Find where the given text appears and provide that cell's center as (x, y) coordinate. 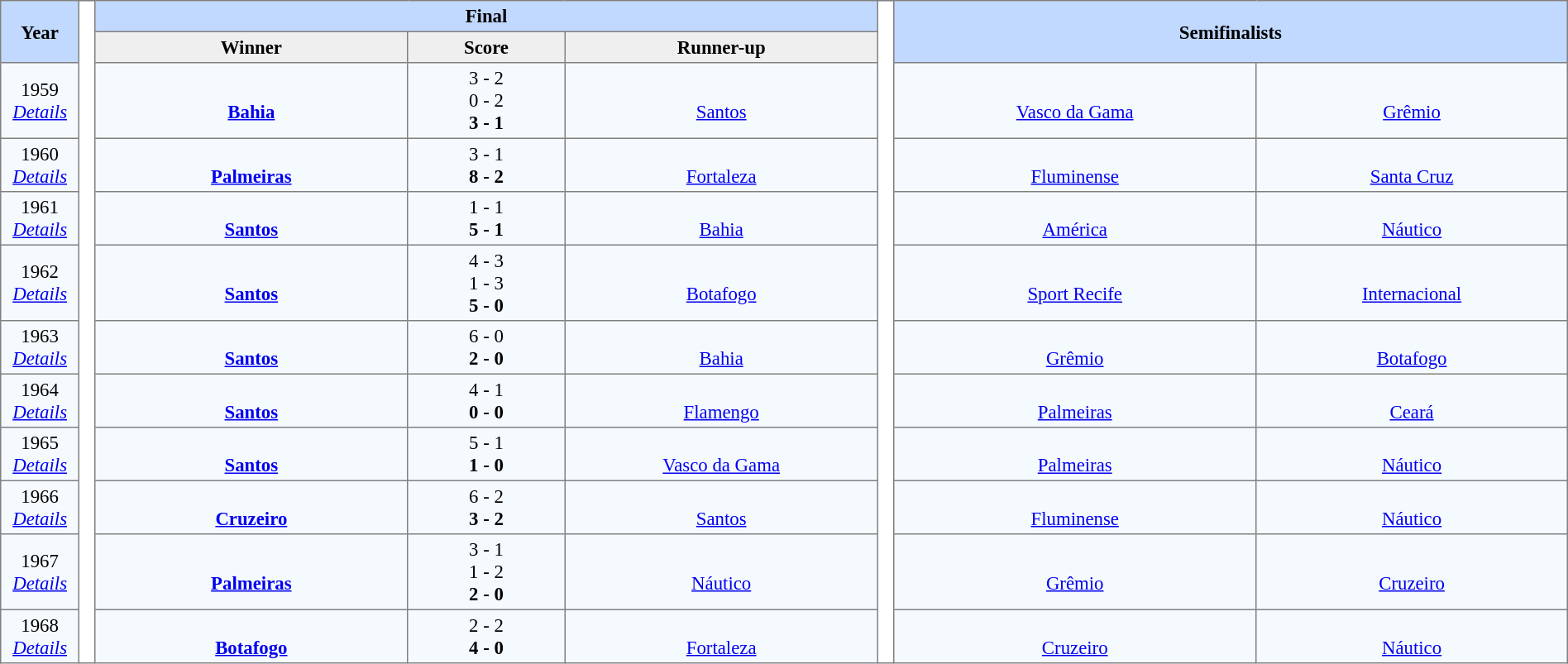
1963Details (40, 347)
1962Details (40, 283)
6 - 02 - 0 (486, 347)
Flamengo (721, 400)
1 - 15 - 1 (486, 218)
Runner-up (721, 47)
3 - 20 - 23 - 1 (486, 101)
Score (486, 47)
1959Details (40, 101)
Semifinalists (1231, 31)
Year (40, 31)
1961Details (40, 218)
4 - 10 - 0 (486, 400)
Ceará (1412, 400)
Sport Recife (1075, 283)
1968Details (40, 636)
1960Details (40, 165)
1966Details (40, 507)
Santa Cruz (1412, 165)
3 - 11 - 22 - 0 (486, 572)
Internacional (1412, 283)
Final (486, 17)
3 - 18 - 2 (486, 165)
Winner (251, 47)
1967Details (40, 572)
6 - 23 - 2 (486, 507)
4 - 31 - 35 - 0 (486, 283)
5 - 11 - 0 (486, 454)
América (1075, 218)
2 - 24 - 0 (486, 636)
1965Details (40, 454)
1964Details (40, 400)
